Provide the (x, y) coordinate of the cell's center where the given text is located.  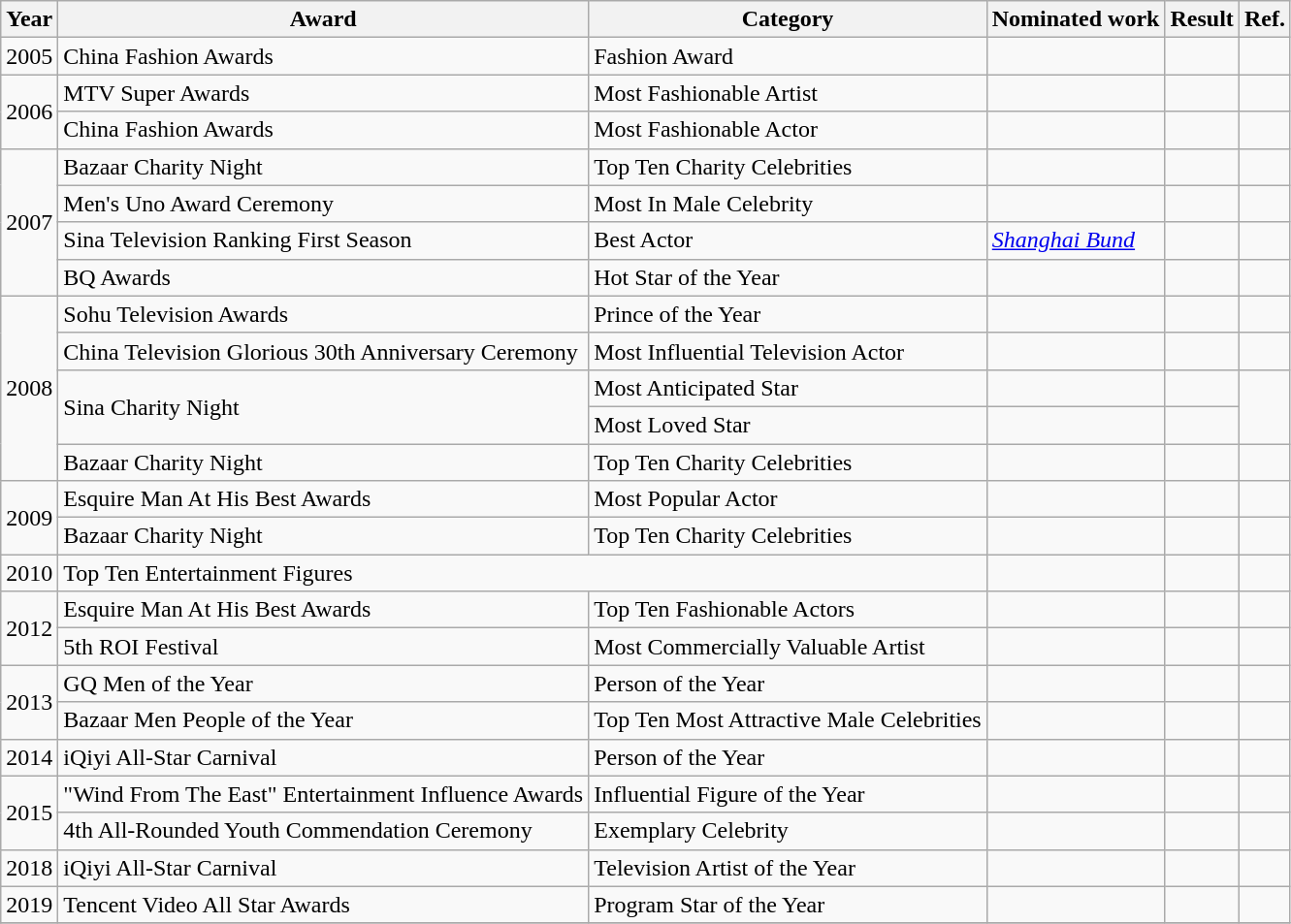
Shanghai Bund (1076, 240)
Ref. (1265, 19)
2009 (29, 518)
2005 (29, 56)
GQ Men of the Year (324, 684)
2007 (29, 222)
Most Commercially Valuable Artist (788, 647)
Best Actor (788, 240)
2010 (29, 573)
Top Ten Fashionable Actors (788, 610)
Category (788, 19)
Top Ten Entertainment Figures (522, 573)
2008 (29, 388)
Program Star of the Year (788, 905)
Most Fashionable Artist (788, 93)
Hot Star of the Year (788, 277)
2015 (29, 812)
"Wind From The East" Entertainment Influence Awards (324, 794)
Bazaar Men People of the Year (324, 720)
Sina Television Ranking First Season (324, 240)
Men's Uno Award Ceremony (324, 204)
Year (29, 19)
Top Ten Most Attractive Male Celebrities (788, 720)
Most Popular Actor (788, 499)
Sina Charity Night (324, 406)
Television Artist of the Year (788, 868)
Most Influential Television Actor (788, 351)
2013 (29, 702)
Result (1202, 19)
Sohu Television Awards (324, 314)
5th ROI Festival (324, 647)
2018 (29, 868)
Prince of the Year (788, 314)
Most Anticipated Star (788, 388)
Exemplary Celebrity (788, 831)
2014 (29, 757)
Fashion Award (788, 56)
Influential Figure of the Year (788, 794)
Nominated work (1076, 19)
MTV Super Awards (324, 93)
2012 (29, 628)
2019 (29, 905)
Most Loved Star (788, 425)
BQ Awards (324, 277)
Most Fashionable Actor (788, 130)
Tencent Video All Star Awards (324, 905)
4th All-Rounded Youth Commendation Ceremony (324, 831)
China Television Glorious 30th Anniversary Ceremony (324, 351)
Award (324, 19)
Most In Male Celebrity (788, 204)
2006 (29, 112)
